Scan for the cell matching the given text and deliver its (x, y) coordinate at center. 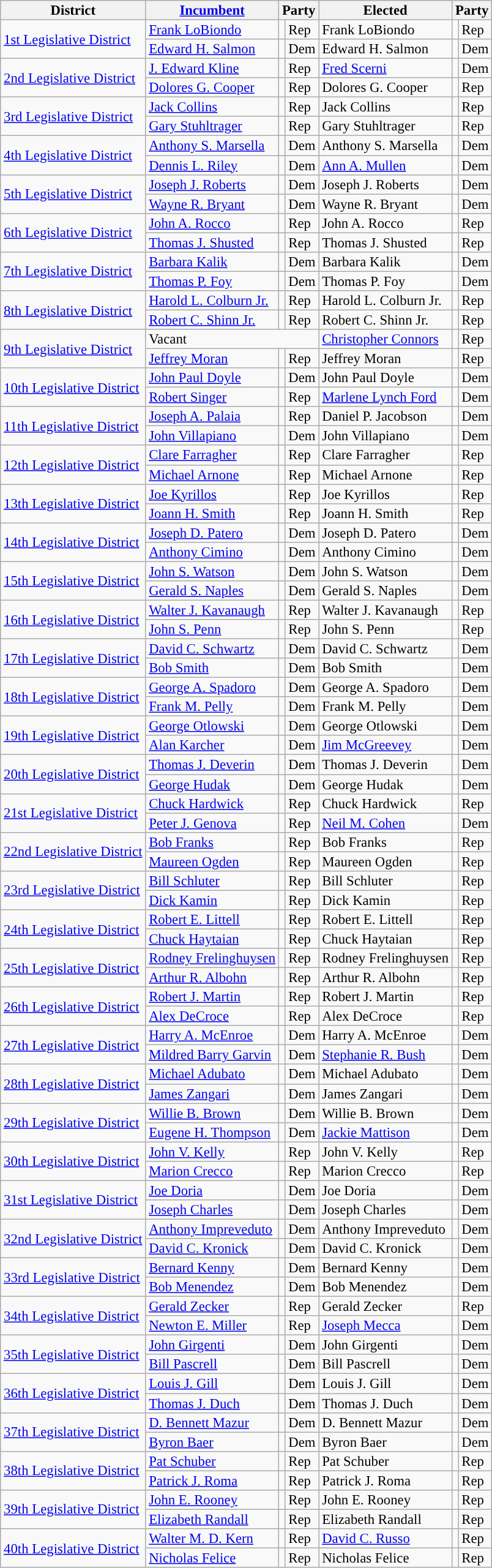
6th Legislative District (73, 233)
Ann A. Mullen (386, 165)
Fred Scerni (386, 69)
8th Legislative District (73, 310)
Joseph Mecca (386, 1326)
7th Legislative District (73, 272)
Eugene H. Thompson (212, 1132)
37th Legislative District (73, 1431)
J. Edward Kline (212, 69)
19th Legislative District (73, 736)
18th Legislative District (73, 697)
4th Legislative District (73, 156)
28th Legislative District (73, 1084)
Christopher Connors (386, 339)
Incumbent (212, 10)
5th Legislative District (73, 193)
35th Legislative District (73, 1354)
20th Legislative District (73, 774)
Newton E. Miller (212, 1326)
Neil M. Cohen (386, 823)
Vacant (233, 339)
38th Legislative District (73, 1471)
9th Legislative District (73, 349)
2nd Legislative District (73, 78)
34th Legislative District (73, 1316)
10th Legislative District (73, 387)
14th Legislative District (73, 542)
Dennis L. Riley (212, 165)
25th Legislative District (73, 967)
Mildred Barry Garvin (212, 1055)
Stephanie R. Bush (386, 1055)
33rd Legislative District (73, 1277)
30th Legislative District (73, 1161)
23rd Legislative District (73, 890)
Jackie Mattison (386, 1132)
21st Legislative District (73, 813)
16th Legislative District (73, 620)
22nd Legislative District (73, 851)
36th Legislative District (73, 1394)
Joseph A. Palaia (212, 416)
31st Legislative District (73, 1200)
15th Legislative District (73, 580)
1st Legislative District (73, 39)
40th Legislative District (73, 1548)
3rd Legislative District (73, 116)
Daniel P. Jacobson (386, 416)
32nd Legislative District (73, 1238)
Elected (386, 10)
29th Legislative District (73, 1123)
Peter J. Genova (212, 823)
Robert Singer (212, 397)
27th Legislative District (73, 1045)
12th Legislative District (73, 465)
Alan Karcher (212, 746)
39th Legislative District (73, 1510)
Walter M. D. Kern (212, 1539)
13th Legislative District (73, 503)
David C. Russo (386, 1539)
26th Legislative District (73, 1007)
24th Legislative District (73, 929)
District (73, 10)
11th Legislative District (73, 426)
17th Legislative District (73, 659)
Jim McGreevey (386, 746)
Marlene Lynch Ford (386, 397)
